Identify which cell holds the provided text, then report its (x, y) central coordinate. 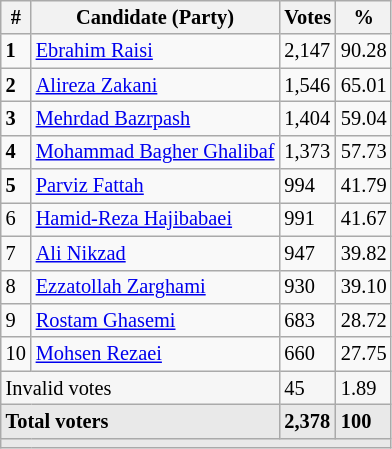
10 (16, 354)
947 (307, 253)
1,404 (307, 118)
65.01 (364, 85)
Ebrahim Raisi (156, 51)
Mohsen Rezaei (156, 354)
5 (16, 186)
# (16, 17)
45 (307, 388)
8 (16, 287)
Votes (307, 17)
Parviz Fattah (156, 186)
100 (364, 421)
Ezzatollah Zarghami (156, 287)
7 (16, 253)
Ali Nikzad (156, 253)
% (364, 17)
2 (16, 85)
3 (16, 118)
1.89 (364, 388)
90.28 (364, 51)
1 (16, 51)
39.10 (364, 287)
Mohammad Bagher Ghalibaf (156, 152)
683 (307, 320)
1,546 (307, 85)
Candidate (Party) (156, 17)
Mehrdad Bazrpash (156, 118)
930 (307, 287)
994 (307, 186)
41.79 (364, 186)
Hamid-Reza Hajibabaei (156, 219)
1,373 (307, 152)
9 (16, 320)
Invalid votes (140, 388)
59.04 (364, 118)
Rostam Ghasemi (156, 320)
27.75 (364, 354)
57.73 (364, 152)
2,378 (307, 421)
2,147 (307, 51)
28.72 (364, 320)
991 (307, 219)
Total voters (140, 421)
41.67 (364, 219)
4 (16, 152)
Alireza Zakani (156, 85)
660 (307, 354)
39.82 (364, 253)
6 (16, 219)
